Provide the [X, Y] coordinate of the cell's center where the given text is located.  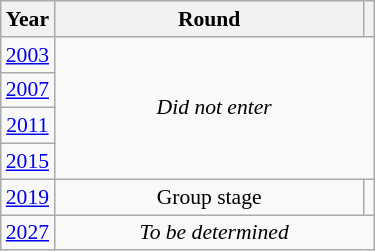
Did not enter [214, 108]
Year [28, 19]
2007 [28, 90]
2015 [28, 162]
Round [209, 19]
To be determined [214, 233]
2011 [28, 126]
2019 [28, 197]
Group stage [209, 197]
2003 [28, 55]
2027 [28, 233]
